Capture the cell that displays the provided text and extract its [X, Y] central coordinate. 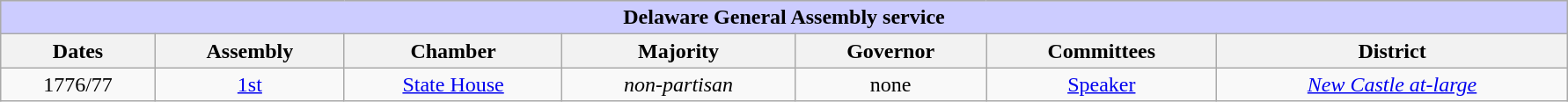
Majority [679, 51]
Delaware General Assembly service [785, 18]
Dates [78, 51]
none [890, 84]
Governor [890, 51]
Speaker [1102, 84]
State House [453, 84]
Committees [1102, 51]
District [1392, 51]
New Castle at-large [1392, 84]
Chamber [453, 51]
non-partisan [679, 84]
1st [250, 84]
1776/77 [78, 84]
Assembly [250, 51]
